Identify which cell holds the provided text, then report its [X, Y] central coordinate. 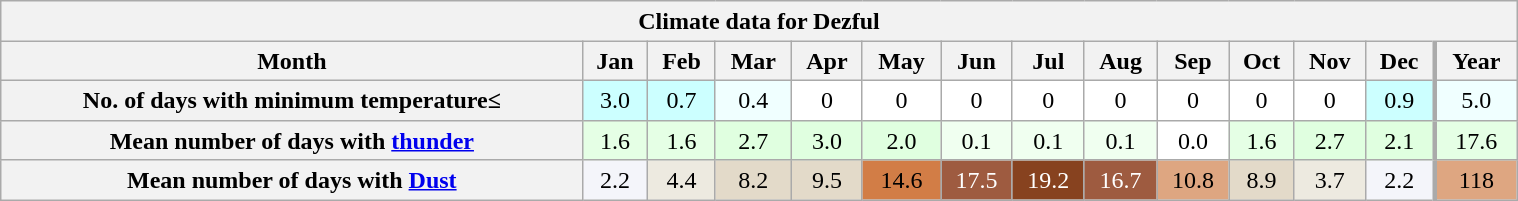
Oct [1262, 61]
No. of days with minimum temperature≤ [292, 100]
Mean number of days with thunder [292, 140]
4.4 [682, 180]
17.5 [977, 180]
Mean number of days with Dust [292, 180]
2.0 [901, 140]
8.9 [1262, 180]
May [901, 61]
Sep [1193, 61]
0.4 [753, 100]
Mar [753, 61]
Climate data for Dezful [758, 21]
Feb [682, 61]
Month [292, 61]
10.8 [1193, 180]
Dec [1400, 61]
3.7 [1330, 180]
Aug [1120, 61]
9.5 [826, 180]
14.6 [901, 180]
16.7 [1120, 180]
19.2 [1048, 180]
8.2 [753, 180]
5.0 [1476, 100]
Apr [826, 61]
118 [1476, 180]
0.7 [682, 100]
Jan [615, 61]
0.9 [1400, 100]
Nov [1330, 61]
0.0 [1193, 140]
2.1 [1400, 140]
Jun [977, 61]
Jul [1048, 61]
Year [1476, 61]
17.6 [1476, 140]
